Scan for the cell matching the given text and deliver its [X, Y] coordinate at center. 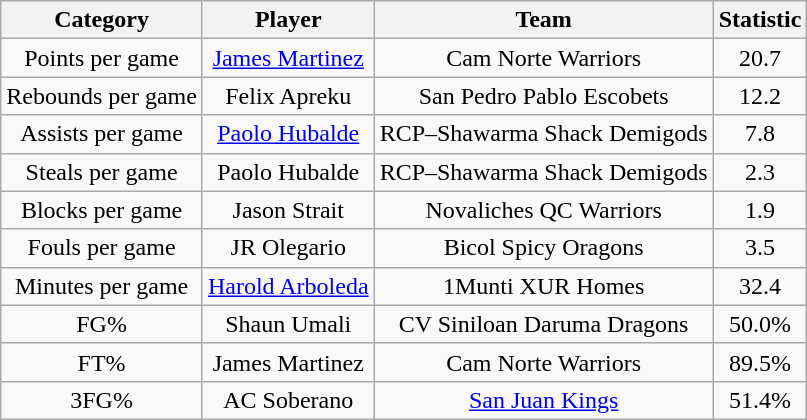
Minutes per game [102, 286]
Blocks per game [102, 210]
JR Olegario [288, 248]
Bicol Spicy Oragons [544, 248]
AC Soberano [288, 400]
San Pedro Pablo Escobets [544, 96]
Category [102, 20]
Harold Arboleda [288, 286]
Points per game [102, 58]
Novaliches QC Warriors [544, 210]
FG% [102, 324]
FT% [102, 362]
Fouls per game [102, 248]
3.5 [760, 248]
Rebounds per game [102, 96]
Team [544, 20]
Player [288, 20]
San Juan Kings [544, 400]
CV Siniloan Daruma Dragons [544, 324]
7.8 [760, 134]
32.4 [760, 286]
12.2 [760, 96]
Shaun Umali [288, 324]
Assists per game [102, 134]
Statistic [760, 20]
1.9 [760, 210]
1Munti XUR Homes [544, 286]
2.3 [760, 172]
51.4% [760, 400]
Jason Strait [288, 210]
50.0% [760, 324]
Steals per game [102, 172]
89.5% [760, 362]
20.7 [760, 58]
Felix Apreku [288, 96]
3FG% [102, 400]
